Return [x, y] of the center of cell containing provided text 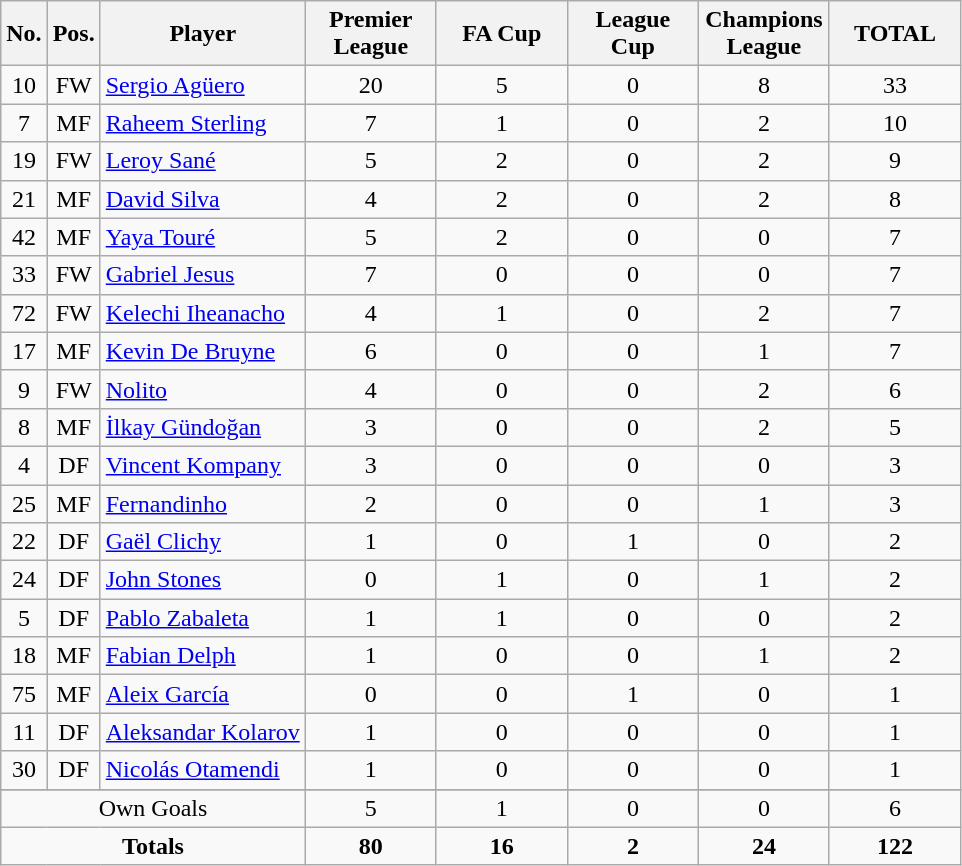
11 [24, 732]
Nicolás Otamendi [202, 770]
Fabian Delph [202, 656]
Raheem Sterling [202, 123]
19 [24, 161]
League Cup [632, 34]
Totals [153, 846]
Own Goals [153, 808]
25 [24, 503]
Pos. [74, 34]
Aleix García [202, 694]
Premier League [370, 34]
Pablo Zabaleta [202, 618]
TOTAL [894, 34]
Player [202, 34]
No. [24, 34]
75 [24, 694]
17 [24, 351]
İlkay Gündoğan [202, 427]
Champions League [764, 34]
FA Cup [502, 34]
Gabriel Jesus [202, 275]
Leroy Sané [202, 161]
Gaël Clichy [202, 542]
John Stones [202, 580]
Sergio Agüero [202, 85]
Fernandinho [202, 503]
Nolito [202, 389]
22 [24, 542]
30 [24, 770]
122 [894, 846]
20 [370, 85]
42 [24, 237]
16 [502, 846]
80 [370, 846]
21 [24, 199]
Kelechi Iheanacho [202, 313]
Aleksandar Kolarov [202, 732]
18 [24, 656]
Kevin De Bruyne [202, 351]
Yaya Touré [202, 237]
72 [24, 313]
David Silva [202, 199]
Vincent Kompany [202, 465]
